From the cell containing the given text, extract its center point as (x, y) coordinate. 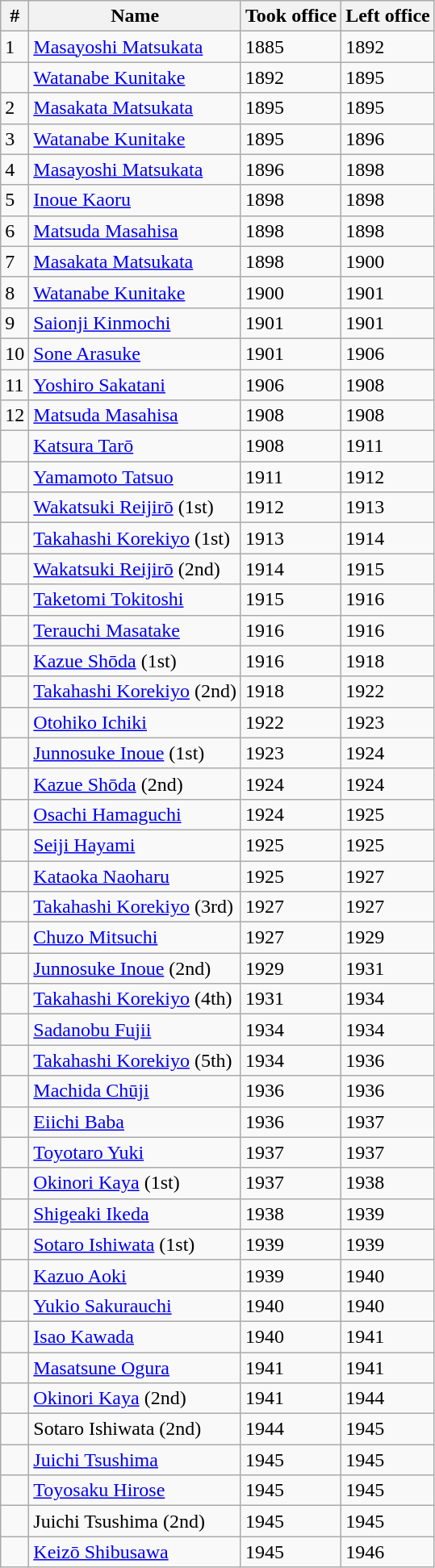
Toyosaku Hirose (136, 1491)
Yoshiro Sakatani (136, 385)
Saionji Kinmochi (136, 323)
Terauchi Masatake (136, 630)
3 (15, 139)
Takahashi Korekiyo (3rd) (136, 907)
Kazuo Aoki (136, 1275)
Osachi Hamaguchi (136, 814)
5 (15, 200)
Sotaro Ishiwata (2nd) (136, 1429)
Junnosuke Inoue (1st) (136, 753)
Yukio Sakurauchi (136, 1306)
# (15, 16)
Yamamoto Tatsuo (136, 477)
Takahashi Korekiyo (1st) (136, 538)
12 (15, 416)
Machida Chūji (136, 1091)
Eiichi Baba (136, 1122)
Chuzo Mitsuchi (136, 938)
Took office (291, 16)
Takahashi Korekiyo (4th) (136, 999)
Sotaro Ishiwata (1st) (136, 1244)
Taketomi Tokitoshi (136, 600)
7 (15, 261)
10 (15, 353)
Junnosuke Inoue (2nd) (136, 968)
1946 (388, 1552)
Toyotaro Yuki (136, 1152)
Takahashi Korekiyo (5th) (136, 1060)
Keizō Shibusawa (136, 1552)
1 (15, 47)
Sadanobu Fujii (136, 1030)
11 (15, 385)
Left office (388, 16)
9 (15, 323)
Wakatsuki Reijirō (2nd) (136, 569)
Wakatsuki Reijirō (1st) (136, 508)
Kazue Shōda (1st) (136, 661)
Inoue Kaoru (136, 200)
4 (15, 169)
Sone Arasuke (136, 353)
Masatsune Ogura (136, 1368)
Okinori Kaya (1st) (136, 1183)
Isao Kawada (136, 1336)
6 (15, 231)
8 (15, 292)
Takahashi Korekiyo (2nd) (136, 692)
1885 (291, 47)
Juichi Tsushima (2nd) (136, 1521)
Otohiko Ichiki (136, 722)
Seiji Hayami (136, 845)
Juichi Tsushima (136, 1460)
Katsura Tarō (136, 446)
2 (15, 108)
Name (136, 16)
Shigeaki Ikeda (136, 1214)
Okinori Kaya (2nd) (136, 1399)
Kazue Shōda (2nd) (136, 784)
Kataoka Naoharu (136, 876)
